Determine the [X, Y] coordinate at the center of the cell enclosing the given text.  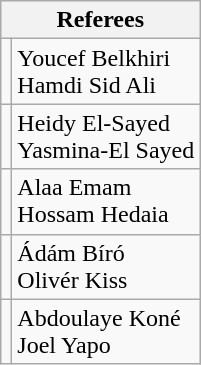
Heidy El-SayedYasmina-El Sayed [106, 136]
Youcef BelkhiriHamdi Sid Ali [106, 72]
Abdoulaye KonéJoel Yapo [106, 332]
Referees [100, 20]
Alaa EmamHossam Hedaia [106, 202]
Ádám BíróOlivér Kiss [106, 266]
